Detect which cell encompasses the target text, then output its (x, y) center coordinate. 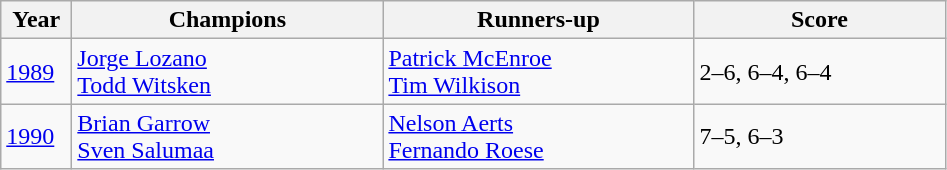
Jorge Lozano Todd Witsken (228, 72)
1989 (36, 72)
Brian Garrow Sven Salumaa (228, 136)
Year (36, 20)
Runners-up (538, 20)
Champions (228, 20)
Nelson Aerts Fernando Roese (538, 136)
Score (820, 20)
7–5, 6–3 (820, 136)
2–6, 6–4, 6–4 (820, 72)
1990 (36, 136)
Patrick McEnroe Tim Wilkison (538, 72)
